Extract the [X, Y] coordinate from the center of the cell holding the provided text.  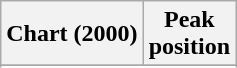
Chart (2000) [72, 34]
Peakposition [189, 34]
